Extract the [X, Y] coordinate from the center of the cell holding the provided text.  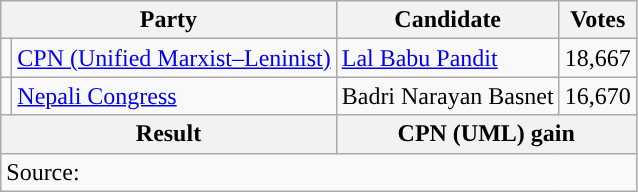
Lal Babu Pandit [448, 58]
18,667 [598, 58]
Badri Narayan Basnet [448, 96]
CPN (UML) gain [486, 134]
Candidate [448, 20]
Nepali Congress [174, 96]
Source: [318, 172]
Result [168, 134]
Party [168, 20]
CPN (Unified Marxist–Leninist) [174, 58]
16,670 [598, 96]
Votes [598, 20]
